Extract the [X, Y] coordinate from the center of the cell holding the provided text.  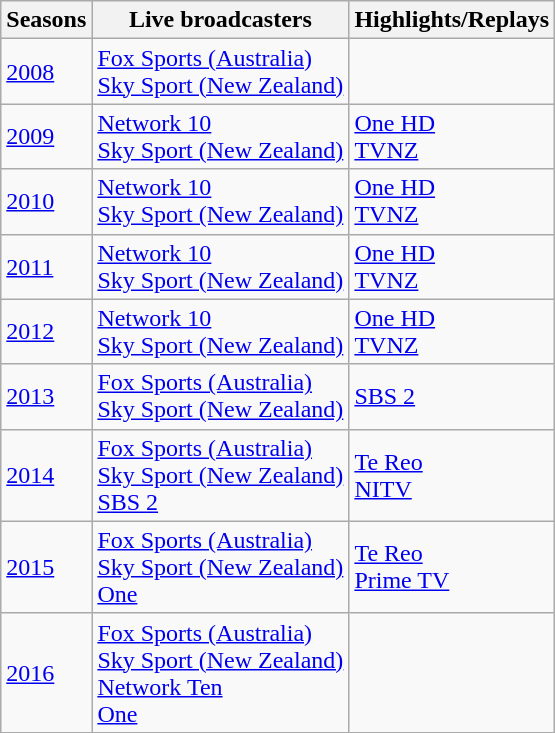
2014 [46, 475]
2013 [46, 396]
Seasons [46, 20]
Te ReoNITV [452, 475]
Live broadcasters [220, 20]
Fox Sports (Australia)Sky Sport (New Zealand)SBS 2 [220, 475]
2015 [46, 567]
2008 [46, 72]
SBS 2 [452, 396]
2009 [46, 136]
2016 [46, 672]
2010 [46, 202]
Fox Sports (Australia)Sky Sport (New Zealand)One [220, 567]
Fox Sports (Australia)Sky Sport (New Zealand)Network TenOne [220, 672]
Te ReoPrime TV [452, 567]
Highlights/Replays [452, 20]
2011 [46, 266]
2012 [46, 332]
